Identify which cell holds the provided text, then report its (X, Y) central coordinate. 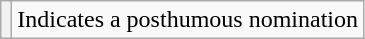
Indicates a posthumous nomination (188, 20)
